Identify which cell holds the provided text, then report its [X, Y] central coordinate. 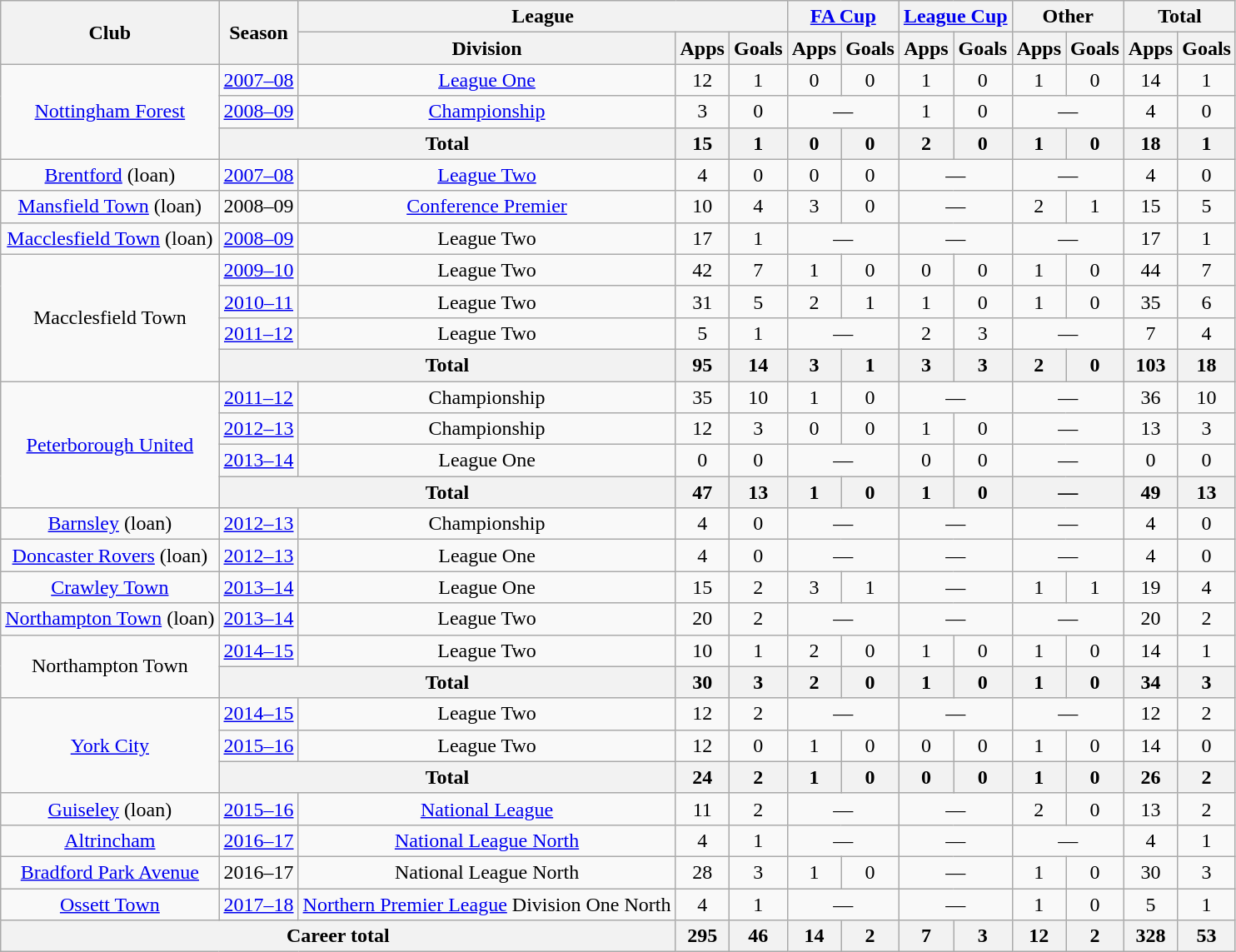
36 [1150, 397]
Season [258, 32]
Bradford Park Avenue [110, 872]
Brentford (loan) [110, 175]
53 [1207, 936]
2017–18 [258, 904]
Doncaster Rovers (loan) [110, 556]
Barnsley (loan) [110, 524]
34 [1150, 682]
28 [702, 872]
Northampton Town (loan) [110, 619]
Ossett Town [110, 904]
26 [1150, 777]
19 [1150, 587]
York City [110, 745]
Club [110, 32]
Crawley Town [110, 587]
Macclesfield Town [110, 317]
49 [1150, 492]
11 [702, 809]
Mansfield Town (loan) [110, 207]
Peterborough United [110, 445]
46 [758, 936]
Altrincham [110, 840]
295 [702, 936]
Northern Premier League Division One North [486, 904]
FA Cup [843, 17]
Division [486, 48]
Nottingham Forest [110, 112]
44 [1150, 270]
6 [1207, 302]
2009–10 [258, 270]
Macclesfield Town (loan) [110, 238]
24 [702, 777]
103 [1150, 365]
328 [1150, 936]
42 [702, 270]
League Cup [955, 17]
2010–11 [258, 302]
League [543, 17]
Other [1068, 17]
95 [702, 365]
Guiseley (loan) [110, 809]
Career total [338, 936]
National League [486, 809]
Conference Premier [486, 207]
31 [702, 302]
47 [702, 492]
Northampton Town [110, 666]
